Return the (x, y) coordinate for the center point of the cell that contains the specified text.  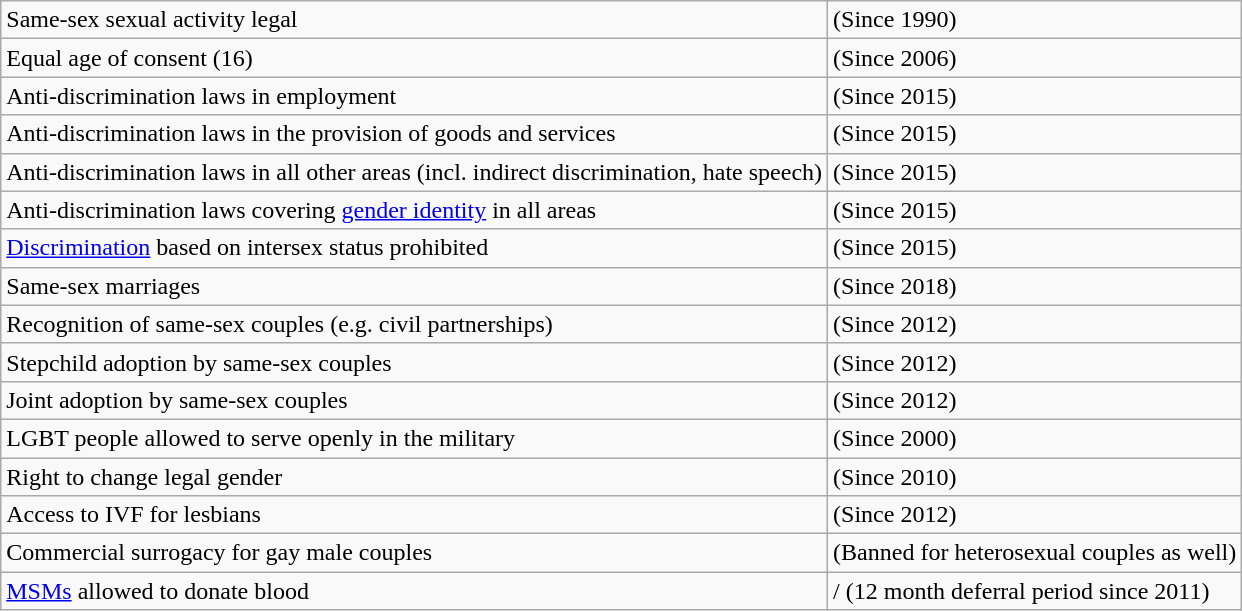
LGBT people allowed to serve openly in the military (414, 438)
Access to IVF for lesbians (414, 515)
Anti-discrimination laws in all other areas (incl. indirect discrimination, hate speech) (414, 172)
(Since 1990) (1035, 20)
/ (12 month deferral period since 2011) (1035, 591)
(Since 2010) (1035, 477)
Same-sex sexual activity legal (414, 20)
Anti-discrimination laws in employment (414, 96)
(Since 2000) (1035, 438)
(Since 2006) (1035, 58)
MSMs allowed to donate blood (414, 591)
Joint adoption by same-sex couples (414, 400)
Stepchild adoption by same-sex couples (414, 362)
Discrimination based on intersex status prohibited (414, 248)
Anti-discrimination laws covering gender identity in all areas (414, 210)
Same-sex marriages (414, 286)
Recognition of same-sex couples (e.g. civil partnerships) (414, 324)
Right to change legal gender (414, 477)
(Banned for heterosexual couples as well) (1035, 553)
Equal age of consent (16) (414, 58)
Anti-discrimination laws in the provision of goods and services (414, 134)
Commercial surrogacy for gay male couples (414, 553)
(Since 2018) (1035, 286)
